Output the (x, y) coordinate of the center of the cell containing the given text.  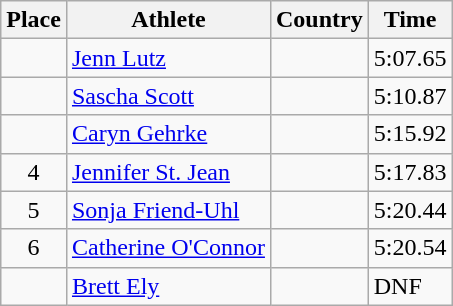
5 (34, 210)
5:15.92 (410, 134)
5:20.44 (410, 210)
DNF (410, 286)
6 (34, 248)
Country (319, 20)
4 (34, 172)
Sascha Scott (168, 96)
Jenn Lutz (168, 58)
Catherine O'Connor (168, 248)
Jennifer St. Jean (168, 172)
5:20.54 (410, 248)
5:10.87 (410, 96)
Brett Ely (168, 286)
Place (34, 20)
Athlete (168, 20)
Time (410, 20)
Sonja Friend-Uhl (168, 210)
5:07.65 (410, 58)
Caryn Gehrke (168, 134)
5:17.83 (410, 172)
